Search for the cell housing the specified text and yield its (X, Y) center coordinate. 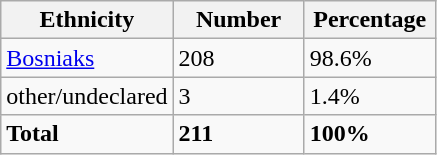
Total (87, 134)
98.6% (370, 58)
3 (238, 96)
208 (238, 58)
211 (238, 134)
100% (370, 134)
Bosniaks (87, 58)
Number (238, 20)
1.4% (370, 96)
other/undeclared (87, 96)
Percentage (370, 20)
Ethnicity (87, 20)
